Search for the cell housing the specified text and yield its [X, Y] center coordinate. 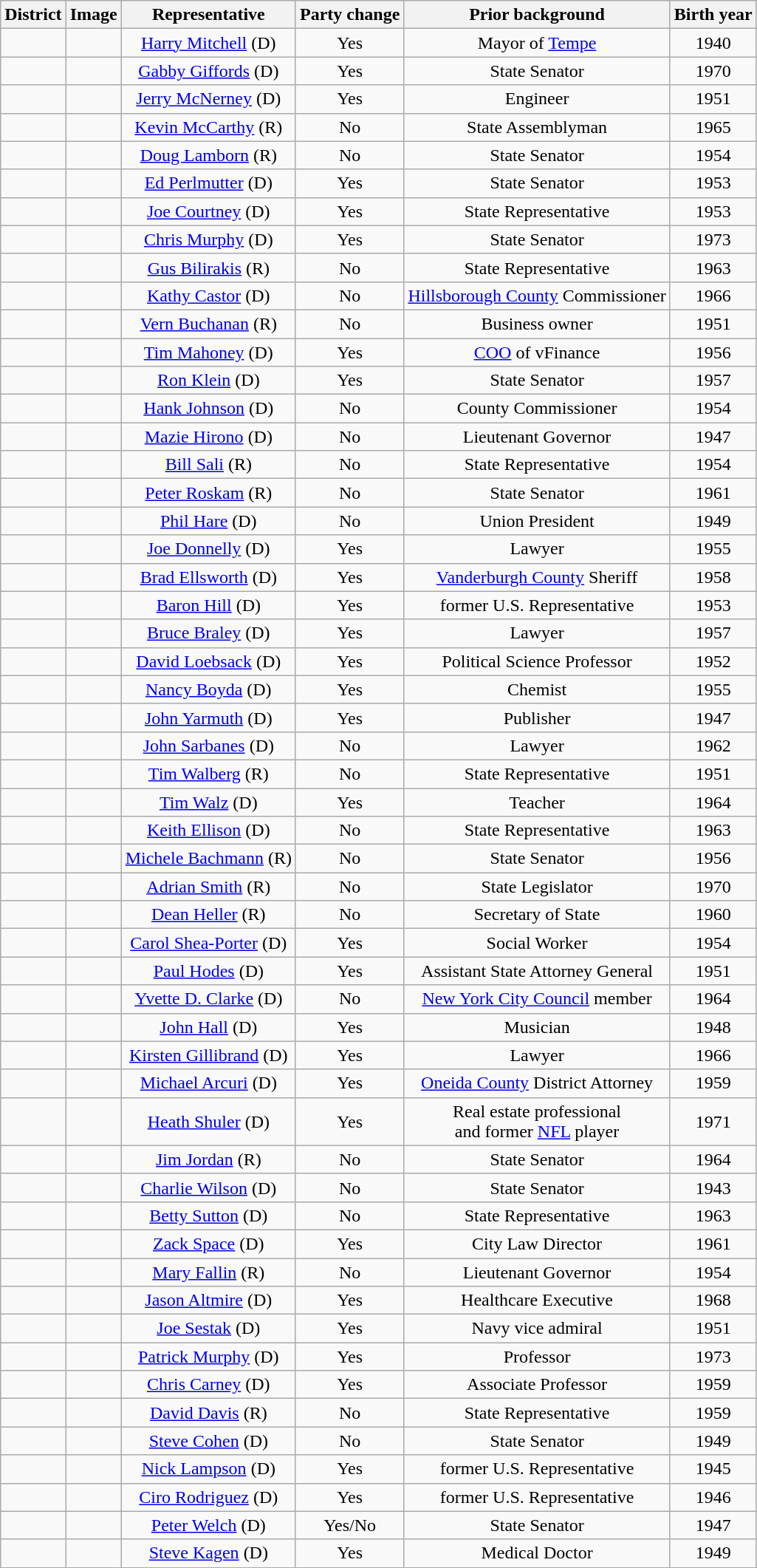
Keith Ellison (D) [208, 831]
Ron Klein (D) [208, 381]
Peter Welch (D) [208, 1525]
Bruce Braley (D) [208, 633]
David Loebsack (D) [208, 661]
Chris Carney (D) [208, 1385]
Engineer [537, 99]
Jim Jordan (R) [208, 1159]
Patrick Murphy (D) [208, 1357]
1945 [713, 1469]
Vern Buchanan (R) [208, 324]
Betty Sutton (D) [208, 1216]
1948 [713, 1027]
1958 [713, 577]
1943 [713, 1187]
Ciro Rodriguez (D) [208, 1497]
Assistant State Attorney General [537, 971]
Navy vice admiral [537, 1329]
Publisher [537, 717]
Chemist [537, 689]
Party change [349, 15]
Kevin McCarthy (R) [208, 127]
Gabby Giffords (D) [208, 71]
Chris Murphy (D) [208, 239]
Ed Perlmutter (D) [208, 183]
City Law Director [537, 1244]
John Sarbanes (D) [208, 746]
Joe Donnelly (D) [208, 549]
1968 [713, 1301]
Political Science Professor [537, 661]
Medical Doctor [537, 1553]
Steve Kagen (D) [208, 1553]
Hank Johnson (D) [208, 409]
1952 [713, 661]
Harry Mitchell (D) [208, 43]
Associate Professor [537, 1385]
Tim Walberg (R) [208, 774]
Michele Bachmann (R) [208, 859]
Steve Cohen (D) [208, 1441]
Hillsborough County Commissioner [537, 296]
Mayor of Tempe [537, 43]
Joe Courtney (D) [208, 211]
Musician [537, 1027]
Mary Fallin (R) [208, 1272]
Peter Roskam (R) [208, 493]
Gus Bilirakis (R) [208, 267]
Kathy Castor (D) [208, 296]
Zack Space (D) [208, 1244]
Healthcare Executive [537, 1301]
Tim Walz (D) [208, 802]
Dean Heller (R) [208, 915]
Heath Shuler (D) [208, 1122]
Birth year [713, 15]
COO of vFinance [537, 352]
Social Worker [537, 943]
Charlie Wilson (D) [208, 1187]
1971 [713, 1122]
1962 [713, 746]
1946 [713, 1497]
John Hall (D) [208, 1027]
Business owner [537, 324]
Nick Lampson (D) [208, 1469]
Real estate professionaland former NFL player [537, 1122]
Adrian Smith (R) [208, 887]
Prior background [537, 15]
1965 [713, 127]
Professor [537, 1357]
Jason Altmire (D) [208, 1301]
David Davis (R) [208, 1413]
Yes/No [349, 1525]
Union President [537, 521]
Vanderburgh County Sheriff [537, 577]
Yvette D. Clarke (D) [208, 999]
Phil Hare (D) [208, 521]
Secretary of State [537, 915]
Doug Lamborn (R) [208, 155]
Michael Arcuri (D) [208, 1083]
1940 [713, 43]
Representative [208, 15]
Nancy Boyda (D) [208, 689]
State Legislator [537, 887]
Baron Hill (D) [208, 605]
New York City Council member [537, 999]
Teacher [537, 802]
Image [93, 15]
Kirsten Gillibrand (D) [208, 1055]
Joe Sestak (D) [208, 1329]
Tim Mahoney (D) [208, 352]
State Assemblyman [537, 127]
Mazie Hirono (D) [208, 437]
Bill Sali (R) [208, 465]
District [33, 15]
Jerry McNerney (D) [208, 99]
Carol Shea-Porter (D) [208, 943]
Paul Hodes (D) [208, 971]
Oneida County District Attorney [537, 1083]
County Commissioner [537, 409]
1960 [713, 915]
Brad Ellsworth (D) [208, 577]
John Yarmuth (D) [208, 717]
